Identify which cell holds the provided text, then report its (X, Y) central coordinate. 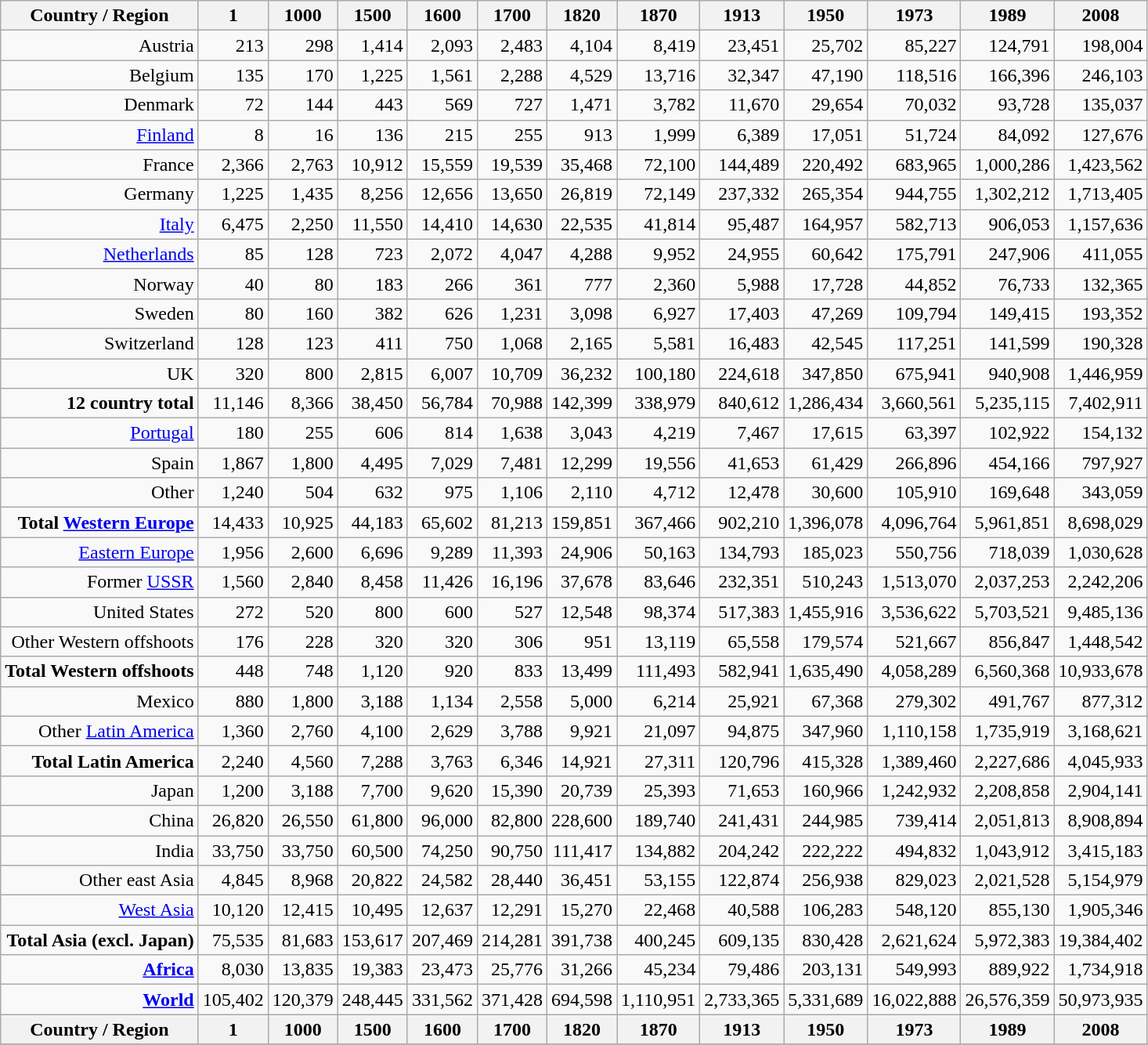
2,288 (512, 75)
1,360 (233, 731)
22,535 (581, 224)
42,545 (825, 343)
44,852 (915, 284)
Other Western offshoots (99, 642)
37,678 (581, 582)
17,615 (825, 433)
134,793 (742, 552)
14,630 (512, 224)
Norway (99, 284)
833 (512, 671)
1,231 (512, 313)
4,288 (581, 254)
53,155 (659, 880)
1,713,405 (1101, 194)
6,560,368 (1007, 671)
550,756 (915, 552)
26,550 (302, 820)
4,058,289 (915, 671)
44,183 (373, 522)
2,815 (373, 374)
6,696 (373, 552)
West Asia (99, 910)
11,426 (442, 582)
750 (442, 343)
272 (233, 612)
913 (581, 135)
5,154,979 (1101, 880)
1,905,346 (1101, 910)
1,286,434 (825, 403)
12,415 (302, 910)
159,851 (581, 522)
880 (233, 701)
70,032 (915, 105)
1,302,212 (1007, 194)
13,650 (512, 194)
93,728 (1007, 105)
122,874 (742, 880)
16,196 (512, 582)
100,180 (659, 374)
134,882 (659, 850)
5,961,851 (1007, 522)
443 (373, 105)
16,022,888 (915, 1000)
222,222 (825, 850)
244,985 (825, 820)
4,219 (659, 433)
2,760 (302, 731)
3,536,622 (915, 612)
Denmark (99, 105)
75,535 (233, 940)
Eastern Europe (99, 552)
14,410 (442, 224)
61,429 (825, 463)
61,800 (373, 820)
40,588 (742, 910)
510,243 (825, 582)
975 (442, 493)
411 (373, 343)
7,481 (512, 463)
17,051 (825, 135)
153,617 (373, 940)
10,925 (302, 522)
135,037 (1101, 105)
14,433 (233, 522)
1,448,542 (1101, 642)
9,485,136 (1101, 612)
266,896 (915, 463)
23,451 (742, 45)
840,612 (742, 403)
889,922 (1007, 970)
193,352 (1101, 313)
10,933,678 (1101, 671)
82,800 (512, 820)
16,483 (742, 343)
166,396 (1007, 75)
3,660,561 (915, 403)
298 (302, 45)
2,072 (442, 254)
Former USSR (99, 582)
144,489 (742, 165)
3,415,183 (1101, 850)
4,495 (373, 463)
400,245 (659, 940)
207,469 (442, 940)
1,242,932 (915, 790)
141,599 (1007, 343)
8,458 (373, 582)
20,822 (373, 880)
306 (512, 642)
85 (233, 254)
748 (302, 671)
3,043 (581, 433)
35,468 (581, 165)
246,103 (1101, 75)
694,598 (581, 1000)
Belgium (99, 75)
1,446,959 (1101, 374)
5,703,521 (1007, 612)
279,302 (915, 701)
2,763 (302, 165)
3,788 (512, 731)
11,550 (373, 224)
25,393 (659, 790)
132,365 (1101, 284)
19,539 (512, 165)
79,486 (742, 970)
76,733 (1007, 284)
4,104 (581, 45)
4,560 (302, 761)
371,428 (512, 1000)
22,468 (659, 910)
606 (373, 433)
491,767 (1007, 701)
Austria (99, 45)
81,213 (512, 522)
142,399 (581, 403)
74,250 (442, 850)
220,492 (825, 165)
739,414 (915, 820)
47,269 (825, 313)
5,988 (742, 284)
1,134 (442, 701)
13,835 (302, 970)
2,037,253 (1007, 582)
1,106 (512, 493)
727 (512, 105)
36,451 (581, 880)
265,354 (825, 194)
12 country total (99, 403)
12,637 (442, 910)
1,999 (659, 135)
67,368 (825, 701)
6,007 (442, 374)
1,956 (233, 552)
72,149 (659, 194)
118,516 (915, 75)
906,053 (1007, 224)
920 (442, 671)
582,713 (915, 224)
2,240 (233, 761)
521,667 (915, 642)
Mexico (99, 701)
877,312 (1101, 701)
1,030,628 (1101, 552)
144 (302, 105)
120,796 (742, 761)
256,938 (825, 880)
127,676 (1101, 135)
6,475 (233, 224)
Netherlands (99, 254)
19,384,402 (1101, 940)
1,867 (233, 463)
6,927 (659, 313)
527 (512, 612)
520 (302, 612)
2,165 (581, 343)
1,068 (512, 343)
830,428 (825, 940)
Other (99, 493)
718,039 (1007, 552)
224,618 (742, 374)
World (99, 1000)
8,256 (373, 194)
23,473 (442, 970)
609,135 (742, 940)
Spain (99, 463)
1,240 (233, 493)
5,235,115 (1007, 403)
160,966 (825, 790)
8,030 (233, 970)
829,023 (915, 880)
Japan (99, 790)
2,904,141 (1101, 790)
549,993 (915, 970)
180 (233, 433)
50,163 (659, 552)
Other Latin America (99, 731)
179,574 (825, 642)
1,735,919 (1007, 731)
149,415 (1007, 313)
12,291 (512, 910)
517,383 (742, 612)
11,146 (233, 403)
13,499 (581, 671)
241,431 (742, 820)
70,988 (512, 403)
902,210 (742, 522)
951 (581, 642)
14,921 (581, 761)
72,100 (659, 165)
12,299 (581, 463)
1,734,918 (1101, 970)
185,023 (825, 552)
7,402,911 (1101, 403)
2,840 (302, 582)
7,700 (373, 790)
154,132 (1101, 433)
27,311 (659, 761)
50,973,935 (1101, 1000)
777 (581, 284)
9,289 (442, 552)
Italy (99, 224)
164,957 (825, 224)
1,561 (442, 75)
1,471 (581, 105)
41,814 (659, 224)
683,965 (915, 165)
47,190 (825, 75)
3,098 (581, 313)
12,656 (442, 194)
5,972,383 (1007, 940)
2,021,528 (1007, 880)
Total Western offshoots (99, 671)
Portugal (99, 433)
6,389 (742, 135)
71,653 (742, 790)
215 (442, 135)
9,921 (581, 731)
2,629 (442, 731)
8,908,894 (1101, 820)
3,763 (442, 761)
4,845 (233, 880)
1,110,951 (659, 1000)
29,654 (825, 105)
228 (302, 642)
632 (373, 493)
2,208,858 (1007, 790)
2,621,624 (915, 940)
4,047 (512, 254)
169,648 (1007, 493)
India (99, 850)
3,782 (659, 105)
124,791 (1007, 45)
1,638 (512, 433)
117,251 (915, 343)
15,559 (442, 165)
56,784 (442, 403)
6,346 (512, 761)
170 (302, 75)
331,562 (442, 1000)
45,234 (659, 970)
176 (233, 642)
105,402 (233, 1000)
1,200 (233, 790)
10,912 (373, 165)
25,776 (512, 970)
504 (302, 493)
Switzerland (99, 343)
2,250 (302, 224)
797,927 (1101, 463)
25,702 (825, 45)
415,328 (825, 761)
1,110,158 (915, 731)
569 (442, 105)
15,270 (581, 910)
106,283 (825, 910)
51,724 (915, 135)
1,389,460 (915, 761)
8,698,029 (1101, 522)
203,131 (825, 970)
183 (373, 284)
232,351 (742, 582)
France (99, 165)
Germany (99, 194)
2,110 (581, 493)
338,979 (659, 403)
248,445 (373, 1000)
8 (233, 135)
1,423,562 (1101, 165)
1,000,286 (1007, 165)
4,100 (373, 731)
9,620 (442, 790)
5,000 (581, 701)
382 (373, 313)
40 (233, 284)
Africa (99, 970)
38,450 (373, 403)
2,242,206 (1101, 582)
UK (99, 374)
2,558 (512, 701)
Finland (99, 135)
11,393 (512, 552)
7,029 (442, 463)
160 (302, 313)
20,739 (581, 790)
7,288 (373, 761)
111,417 (581, 850)
1,435 (302, 194)
8,419 (659, 45)
15,390 (512, 790)
214,281 (512, 940)
940,908 (1007, 374)
548,120 (915, 910)
228,600 (581, 820)
10,709 (512, 374)
367,466 (659, 522)
26,820 (233, 820)
9,952 (659, 254)
13,716 (659, 75)
98,374 (659, 612)
189,740 (659, 820)
856,847 (1007, 642)
United States (99, 612)
41,653 (742, 463)
3,168,621 (1101, 731)
19,383 (373, 970)
30,600 (825, 493)
2,600 (302, 552)
102,922 (1007, 433)
361 (512, 284)
Total Latin America (99, 761)
411,055 (1101, 254)
16 (302, 135)
2,483 (512, 45)
237,332 (742, 194)
190,328 (1101, 343)
4,045,933 (1101, 761)
11,670 (742, 105)
494,832 (915, 850)
136 (373, 135)
213 (233, 45)
347,850 (825, 374)
944,755 (915, 194)
95,487 (742, 224)
84,092 (1007, 135)
2,366 (233, 165)
21,097 (659, 731)
81,683 (302, 940)
8,366 (302, 403)
Sweden (99, 313)
600 (442, 612)
83,646 (659, 582)
582,941 (742, 671)
2,093 (442, 45)
Total Western Europe (99, 522)
1,635,490 (825, 671)
32,347 (742, 75)
109,794 (915, 313)
2,051,813 (1007, 820)
Total Asia (excl. Japan) (99, 940)
123 (302, 343)
4,529 (581, 75)
60,642 (825, 254)
28,440 (512, 880)
1,414 (373, 45)
105,910 (915, 493)
31,266 (581, 970)
448 (233, 671)
675,941 (915, 374)
6,214 (659, 701)
247,906 (1007, 254)
198,004 (1101, 45)
7,467 (742, 433)
63,397 (915, 433)
12,478 (742, 493)
26,819 (581, 194)
10,495 (373, 910)
1,396,078 (825, 522)
24,906 (581, 552)
24,582 (442, 880)
723 (373, 254)
96,000 (442, 820)
111,493 (659, 671)
2,733,365 (742, 1000)
17,728 (825, 284)
1,157,636 (1101, 224)
5,331,689 (825, 1000)
13,119 (659, 642)
19,556 (659, 463)
65,558 (742, 642)
814 (442, 433)
391,738 (581, 940)
454,166 (1007, 463)
1,120 (373, 671)
8,968 (302, 880)
1,513,070 (915, 582)
10,120 (233, 910)
204,242 (742, 850)
5,581 (659, 343)
4,096,764 (915, 522)
China (99, 820)
17,403 (742, 313)
626 (442, 313)
1,560 (233, 582)
4,712 (659, 493)
36,232 (581, 374)
Other east Asia (99, 880)
26,576,359 (1007, 1000)
343,059 (1101, 493)
135 (233, 75)
25,921 (742, 701)
347,960 (825, 731)
1,043,912 (1007, 850)
1,455,916 (825, 612)
2,360 (659, 284)
90,750 (512, 850)
72 (233, 105)
2,227,686 (1007, 761)
85,227 (915, 45)
12,548 (581, 612)
175,791 (915, 254)
94,875 (742, 731)
65,602 (442, 522)
266 (442, 284)
855,130 (1007, 910)
120,379 (302, 1000)
60,500 (373, 850)
24,955 (742, 254)
